Pinpoint the cell where the given text exists, returning its [x, y] midpoint coordinate. 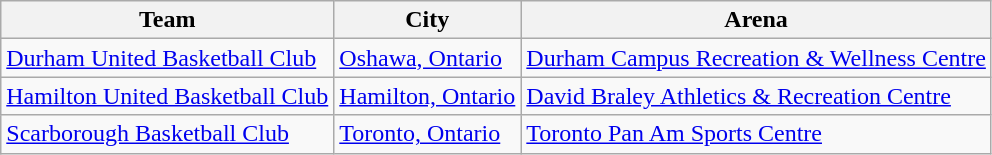
Hamilton, Ontario [428, 96]
Toronto Pan Am Sports Centre [756, 134]
Toronto, Ontario [428, 134]
Hamilton United Basketball Club [168, 96]
Durham United Basketball Club [168, 58]
David Braley Athletics & Recreation Centre [756, 96]
Durham Campus Recreation & Wellness Centre [756, 58]
Scarborough Basketball Club [168, 134]
Arena [756, 20]
City [428, 20]
Oshawa, Ontario [428, 58]
Team [168, 20]
